Identify which cell holds the provided text, then report its (x, y) central coordinate. 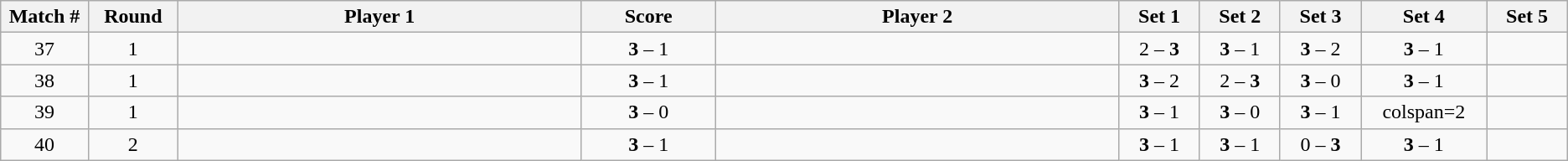
37 (45, 49)
40 (45, 144)
2 (132, 144)
38 (45, 80)
0 – 3 (1320, 144)
Round (132, 17)
39 (45, 112)
Score (648, 17)
Set 1 (1159, 17)
Set 5 (1527, 17)
Player 2 (916, 17)
Match # (45, 17)
Set 4 (1424, 17)
colspan=2 (1424, 112)
Set 3 (1320, 17)
Set 2 (1240, 17)
Player 1 (379, 17)
